Pinpoint the cell where the given text exists, returning its [x, y] midpoint coordinate. 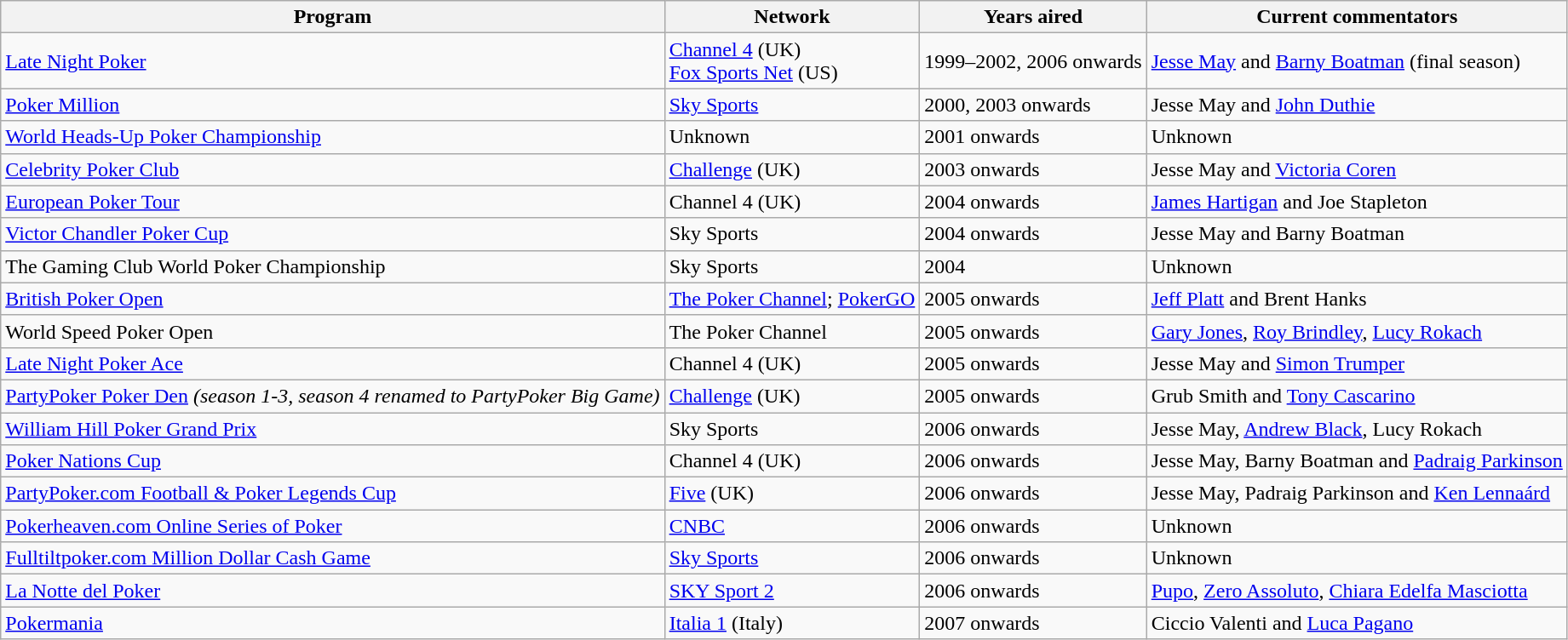
CNBC [792, 526]
2001 onwards [1033, 137]
Late Night Poker [332, 61]
Jesse May, Andrew Black, Lucy Rokach [1357, 428]
William Hill Poker Grand Prix [332, 428]
Gary Jones, Roy Brindley, Lucy Rokach [1357, 331]
Late Night Poker Ace [332, 363]
British Poker Open [332, 299]
Program [332, 17]
Jesse May and Barny Boatman (final season) [1357, 61]
European Poker Tour [332, 202]
James Hartigan and Joe Stapleton [1357, 202]
La Notte del Poker [332, 591]
Jesse May, Barny Boatman and Padraig Parkinson [1357, 461]
Jesse May, Padraig Parkinson and Ken Lennaárd [1357, 494]
Jesse May and Victoria Coren [1357, 169]
Pokermania [332, 623]
Celebrity Poker Club [332, 169]
Jesse May and John Duthie [1357, 105]
Poker Nations Cup [332, 461]
The Poker Channel; PokerGO [792, 299]
Jesse May and Barny Boatman [1357, 234]
Jesse May and Simon Trumper [1357, 363]
2000, 2003 onwards [1033, 105]
Ciccio Valenti and Luca Pagano [1357, 623]
The Gaming Club World Poker Championship [332, 266]
SKY Sport 2 [792, 591]
Italia 1 (Italy) [792, 623]
Jeff Platt and Brent Hanks [1357, 299]
The Poker Channel [792, 331]
Channel 4 (UK)Fox Sports Net (US) [792, 61]
Grub Smith and Tony Cascarino [1357, 396]
Five (UK) [792, 494]
Network [792, 17]
PartyPoker.com Football & Poker Legends Cup [332, 494]
Poker Million [332, 105]
Fulltiltpoker.com Million Dollar Cash Game [332, 558]
2004 [1033, 266]
World Speed Poker Open [332, 331]
Years aired [1033, 17]
Pupo, Zero Assoluto, Chiara Edelfa Masciotta [1357, 591]
1999–2002, 2006 onwards [1033, 61]
Pokerheaven.com Online Series of Poker [332, 526]
2003 onwards [1033, 169]
Current commentators [1357, 17]
2007 onwards [1033, 623]
Victor Chandler Poker Cup [332, 234]
World Heads-Up Poker Championship [332, 137]
PartyPoker Poker Den (season 1-3, season 4 renamed to PartyPoker Big Game) [332, 396]
